Output the [X, Y] coordinate of the center of the cell containing the given text.  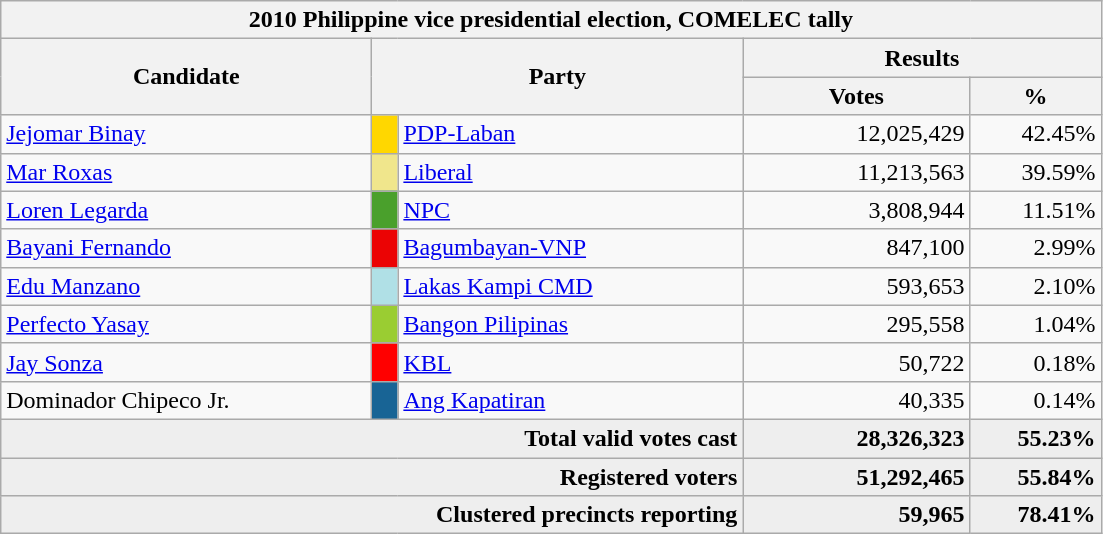
2010 Philippine vice presidential election, COMELEC tally [551, 20]
593,653 [856, 286]
Jay Sonza [186, 362]
3,808,944 [856, 210]
Results [922, 58]
11,213,563 [856, 172]
2.99% [1036, 248]
42.45% [1036, 134]
59,965 [856, 515]
Mar Roxas [186, 172]
Candidate [186, 77]
Party [558, 77]
Loren Legarda [186, 210]
Ang Kapatiran [570, 400]
50,722 [856, 362]
Votes [856, 96]
28,326,323 [856, 438]
Edu Manzano [186, 286]
KBL [570, 362]
847,100 [856, 248]
Registered voters [372, 477]
NPC [570, 210]
% [1036, 96]
1.04% [1036, 324]
11.51% [1036, 210]
78.41% [1036, 515]
Bagumbayan-VNP [570, 248]
0.18% [1036, 362]
Bayani Fernando [186, 248]
51,292,465 [856, 477]
Dominador Chipeco Jr. [186, 400]
Bangon Pilipinas [570, 324]
Total valid votes cast [372, 438]
Clustered precincts reporting [372, 515]
55.23% [1036, 438]
Lakas Kampi CMD [570, 286]
2.10% [1036, 286]
PDP-Laban [570, 134]
0.14% [1036, 400]
Jejomar Binay [186, 134]
Liberal [570, 172]
39.59% [1036, 172]
55.84% [1036, 477]
Perfecto Yasay [186, 324]
295,558 [856, 324]
40,335 [856, 400]
12,025,429 [856, 134]
